Provide the [x, y] coordinate of the cell's center where the given text is located.  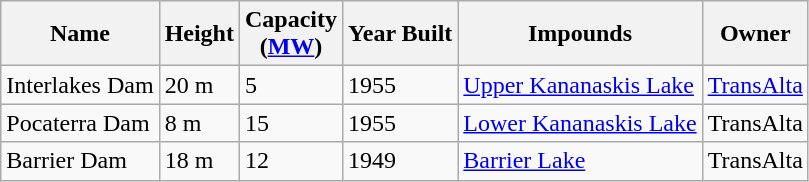
Lower Kananaskis Lake [580, 123]
5 [290, 85]
Capacity(MW) [290, 34]
Height [199, 34]
8 m [199, 123]
Upper Kananaskis Lake [580, 85]
Name [80, 34]
20 m [199, 85]
Impounds [580, 34]
12 [290, 161]
Barrier Dam [80, 161]
Pocaterra Dam [80, 123]
Barrier Lake [580, 161]
15 [290, 123]
1949 [400, 161]
Year Built [400, 34]
Owner [755, 34]
18 m [199, 161]
Interlakes Dam [80, 85]
